Return the (x, y) coordinate for the center point of the cell that contains the specified text.  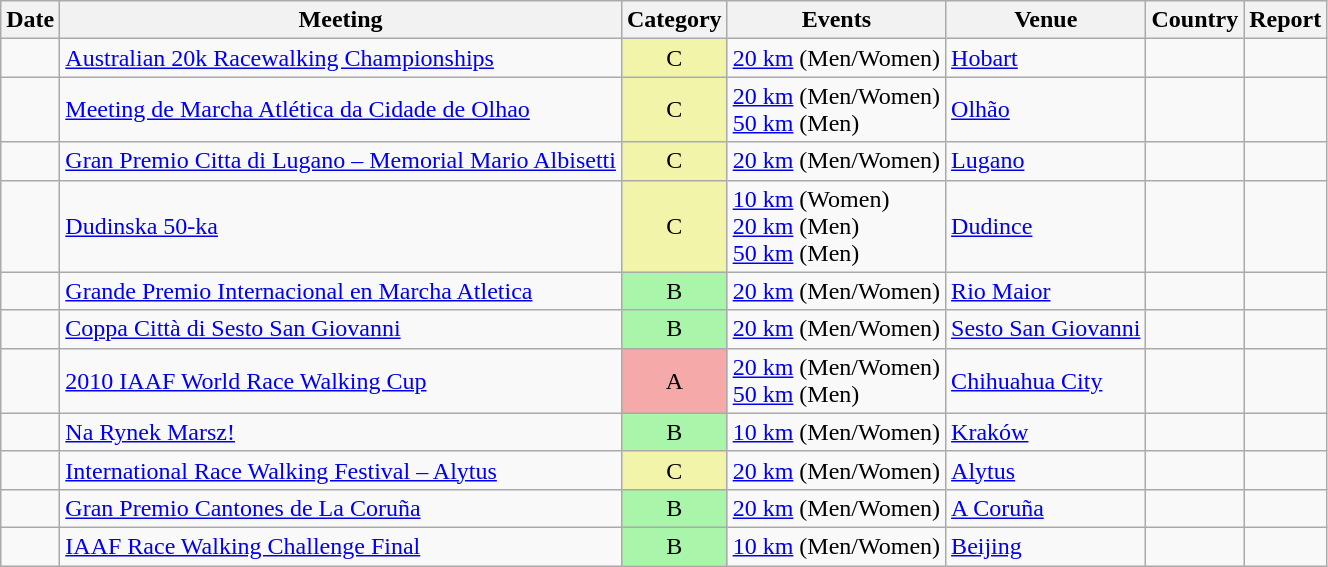
Chihuahua City (1046, 380)
Coppa Città di Sesto San Giovanni (341, 329)
Alytus (1046, 470)
IAAF Race Walking Challenge Final (341, 546)
Meeting (341, 20)
Category (674, 20)
Dudince (1046, 226)
Gran Premio Cantones de La Coruña (341, 508)
A (674, 380)
Date (30, 20)
Rio Maior (1046, 291)
Grande Premio Internacional en Marcha Atletica (341, 291)
Meeting de Marcha Atlética da Cidade de Olhao (341, 110)
Country (1195, 20)
Hobart (1046, 58)
Venue (1046, 20)
Lugano (1046, 161)
2010 IAAF World Race Walking Cup (341, 380)
Kraków (1046, 432)
A Coruña (1046, 508)
Events (836, 20)
Olhão (1046, 110)
Dudinska 50-ka (341, 226)
International Race Walking Festival – Alytus (341, 470)
Report (1286, 20)
Gran Premio Citta di Lugano – Memorial Mario Albisetti (341, 161)
Sesto San Giovanni (1046, 329)
Beijing (1046, 546)
10 km (Women) 20 km (Men) 50 km (Men) (836, 226)
Australian 20k Racewalking Championships (341, 58)
Na Rynek Marsz! (341, 432)
